Detect which cell encompasses the target text, then output its [X, Y] center coordinate. 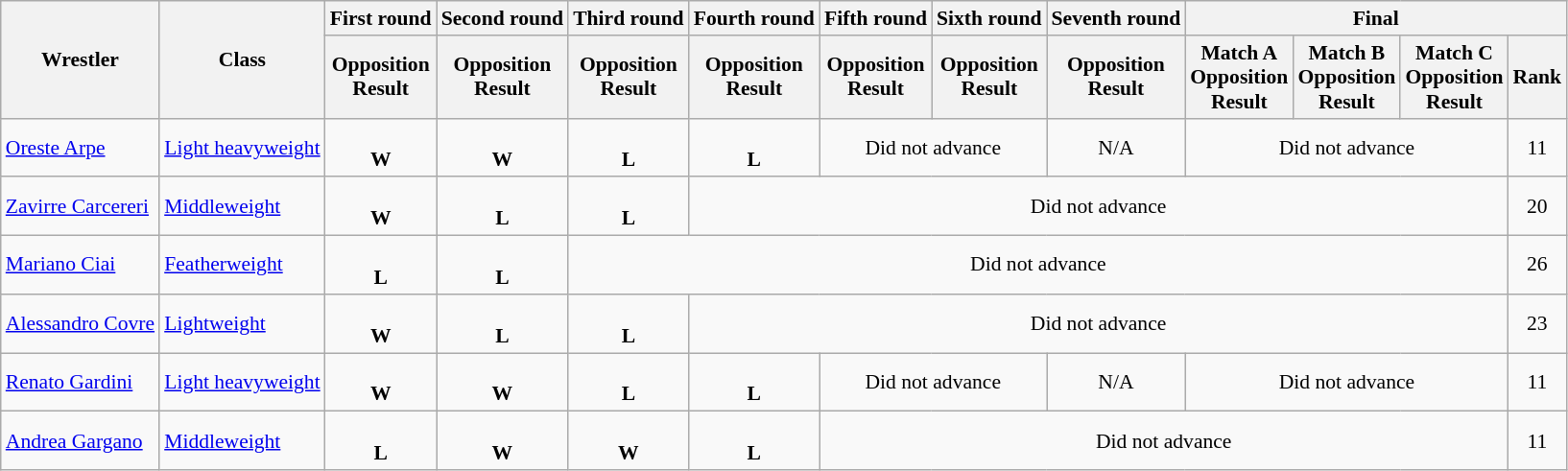
Match COppositionResult [1454, 77]
Renato Gardini [81, 382]
Andrea Gargano [81, 441]
Fifth round [875, 18]
Class [242, 59]
First round [381, 18]
20 [1537, 207]
Rank [1537, 77]
Lightweight [242, 324]
Featherweight [242, 265]
Second round [503, 18]
Match AOppositionResult [1239, 77]
Final [1376, 18]
Fourth round [754, 18]
Seventh round [1117, 18]
26 [1537, 265]
Oreste Arpe [81, 148]
Mariano Ciai [81, 265]
Match BOppositionResult [1346, 77]
Third round [629, 18]
Zavirre Carcereri [81, 207]
Wrestler [81, 59]
Alessandro Covre [81, 324]
Sixth round [989, 18]
23 [1537, 324]
